From the cell containing the given text, extract its center point as (X, Y) coordinate. 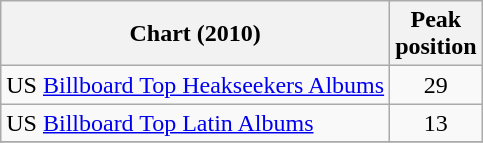
US Billboard Top Heakseekers Albums (196, 85)
Chart (2010) (196, 34)
Peakposition (436, 34)
13 (436, 123)
US Billboard Top Latin Albums (196, 123)
29 (436, 85)
